Return the (X, Y) coordinate for the center point of the cell that contains the specified text.  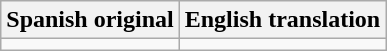
English translation (282, 20)
Spanish original (90, 20)
